From the cell containing the given text, extract its center point as (X, Y) coordinate. 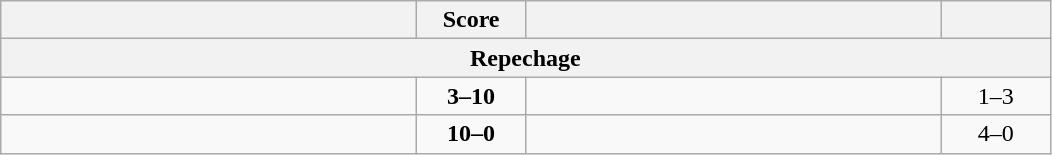
1–3 (996, 96)
4–0 (996, 134)
Score (472, 20)
3–10 (472, 96)
10–0 (472, 134)
Repechage (526, 58)
